Return the [X, Y] coordinate for the center point of the cell that contains the specified text.  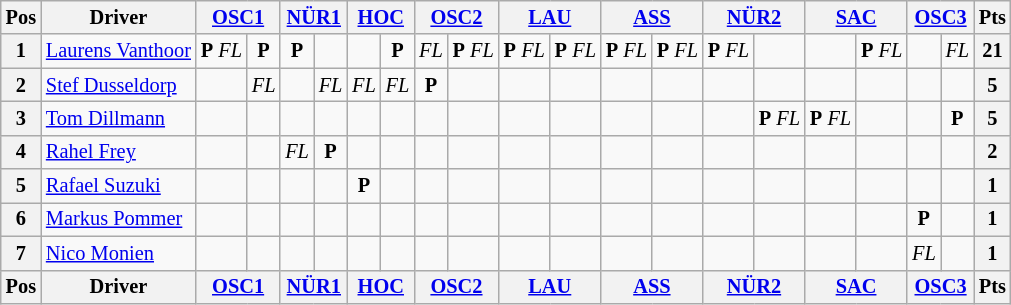
21 [992, 51]
Laurens Vanthoor [118, 51]
4 [21, 152]
Nico Monien [118, 253]
Rafael Suzuki [118, 186]
Rahel Frey [118, 152]
Markus Pommer [118, 219]
6 [21, 219]
Stef Dusseldorp [118, 85]
Tom Dillmann [118, 118]
7 [21, 253]
3 [21, 118]
